Return (x, y) of the center of cell containing provided text 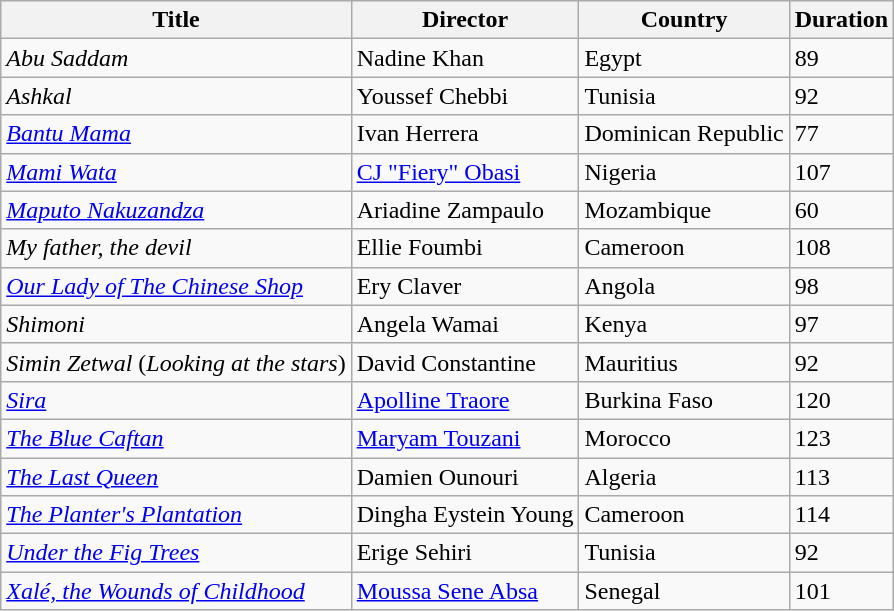
Sira (176, 400)
Abu Saddam (176, 58)
120 (841, 400)
Ery Claver (465, 286)
Simin Zetwal (Looking at the stars) (176, 362)
Senegal (684, 591)
Morocco (684, 438)
60 (841, 210)
Nigeria (684, 172)
Algeria (684, 477)
Maputo Nakuzandza (176, 210)
Egypt (684, 58)
98 (841, 286)
Angela Wamai (465, 324)
123 (841, 438)
Ariadine Zampaulo (465, 210)
89 (841, 58)
Mami Wata (176, 172)
Moussa Sene Absa (465, 591)
Burkina Faso (684, 400)
Title (176, 20)
101 (841, 591)
114 (841, 515)
113 (841, 477)
Our Lady of The Chinese Shop (176, 286)
Damien Ounouri (465, 477)
Ivan Herrera (465, 134)
Country (684, 20)
Maryam Touzani (465, 438)
Dingha Eystein Young (465, 515)
David Constantine (465, 362)
The Blue Caftan (176, 438)
Under the Fig Trees (176, 553)
Bantu Mama (176, 134)
108 (841, 248)
Mauritius (684, 362)
My father, the devil (176, 248)
Ashkal (176, 96)
The Planter's Plantation (176, 515)
The Last Queen (176, 477)
Youssef Chebbi (465, 96)
Director (465, 20)
CJ "Fiery" Obasi (465, 172)
Mozambique (684, 210)
Xalé, the Wounds of Childhood (176, 591)
Kenya (684, 324)
Duration (841, 20)
Dominican Republic (684, 134)
97 (841, 324)
77 (841, 134)
Shimoni (176, 324)
Angola (684, 286)
Erige Sehiri (465, 553)
Ellie Foumbi (465, 248)
Apolline Traore (465, 400)
107 (841, 172)
Nadine Khan (465, 58)
